From the cell containing the given text, extract its center point as (x, y) coordinate. 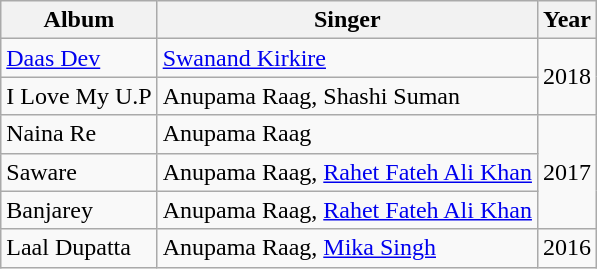
Anupama Raag, Shashi Suman (347, 96)
Anupama Raag (347, 134)
I Love My U.P (79, 96)
Banjarey (79, 210)
2017 (566, 172)
Year (566, 20)
2016 (566, 248)
Anupama Raag, Mika Singh (347, 248)
Saware (79, 172)
Singer (347, 20)
Album (79, 20)
Swanand Kirkire (347, 58)
Naina Re (79, 134)
2018 (566, 77)
Laal Dupatta (79, 248)
Daas Dev (79, 58)
